Scan for the cell matching the given text and deliver its (x, y) coordinate at center. 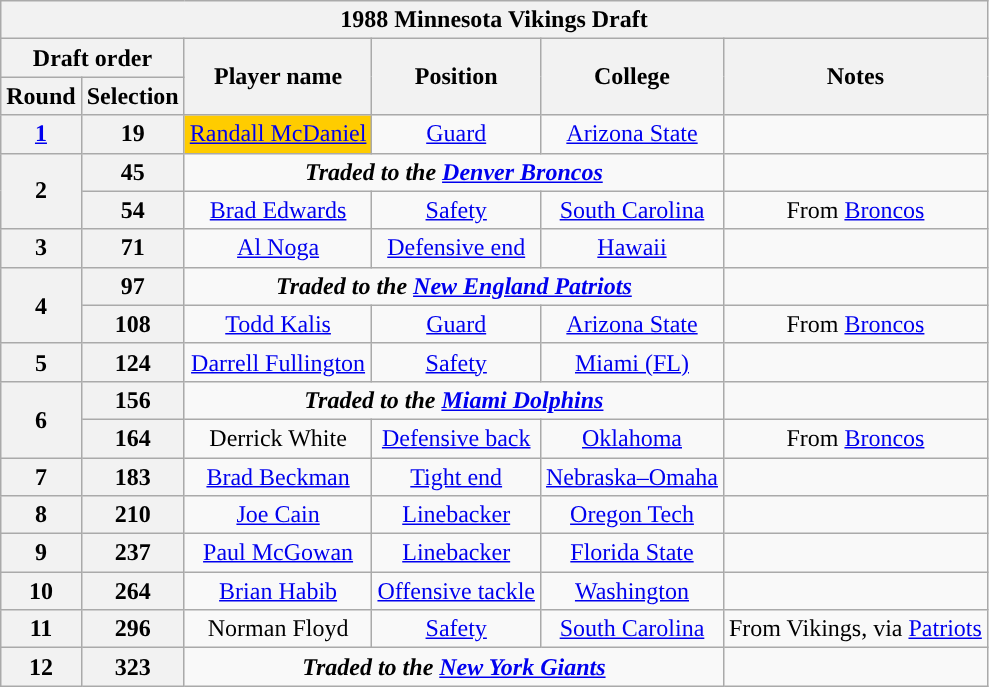
164 (132, 438)
Paul McGowan (278, 553)
Randall McDaniel (278, 134)
19 (132, 134)
1988 Minnesota Vikings Draft (494, 20)
6 (41, 419)
Brian Habib (278, 591)
5 (41, 362)
45 (132, 172)
183 (132, 477)
Round (41, 96)
College (632, 77)
Brad Edwards (278, 210)
1 (41, 134)
12 (41, 667)
Al Noga (278, 248)
Oregon Tech (632, 515)
Tight end (456, 477)
Traded to the Miami Dolphins (454, 400)
Notes (855, 77)
Position (456, 77)
From Vikings, via Patriots (855, 629)
Norman Floyd (278, 629)
54 (132, 210)
Defensive end (456, 248)
210 (132, 515)
Joe Cain (278, 515)
Miami (FL) (632, 362)
296 (132, 629)
11 (41, 629)
237 (132, 553)
Player name (278, 77)
323 (132, 667)
3 (41, 248)
Offensive tackle (456, 591)
Draft order (92, 58)
Todd Kalis (278, 324)
2 (41, 191)
264 (132, 591)
Derrick White (278, 438)
10 (41, 591)
Nebraska–Omaha (632, 477)
Traded to the New England Patriots (454, 286)
Traded to the Denver Broncos (454, 172)
Darrell Fullington (278, 362)
7 (41, 477)
124 (132, 362)
Hawaii (632, 248)
4 (41, 305)
156 (132, 400)
8 (41, 515)
Traded to the New York Giants (454, 667)
Defensive back (456, 438)
97 (132, 286)
71 (132, 248)
Oklahoma (632, 438)
9 (41, 553)
Selection (132, 96)
Washington (632, 591)
Florida State (632, 553)
108 (132, 324)
Brad Beckman (278, 477)
